Pinpoint the cell where the given text exists, returning its [x, y] midpoint coordinate. 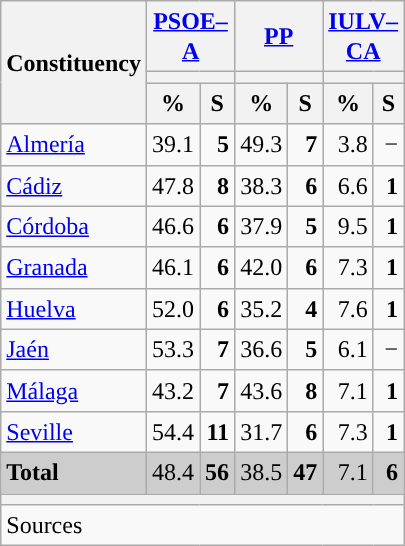
6.1 [348, 350]
Total [74, 472]
7.6 [348, 308]
47.8 [172, 186]
42.0 [262, 268]
31.7 [262, 432]
IULV–CA [364, 36]
38.3 [262, 186]
Constituency [74, 62]
49.3 [262, 144]
46.1 [172, 268]
Sources [202, 526]
6.6 [348, 186]
3.8 [348, 144]
43.6 [262, 390]
54.4 [172, 432]
4 [306, 308]
11 [218, 432]
Jaén [74, 350]
Seville [74, 432]
Córdoba [74, 226]
Granada [74, 268]
48.4 [172, 472]
56 [218, 472]
Málaga [74, 390]
46.6 [172, 226]
36.6 [262, 350]
52.0 [172, 308]
9.5 [348, 226]
Huelva [74, 308]
53.3 [172, 350]
PSOE–A [190, 36]
43.2 [172, 390]
Almería [74, 144]
PP [279, 36]
Cádiz [74, 186]
39.1 [172, 144]
38.5 [262, 472]
37.9 [262, 226]
35.2 [262, 308]
47 [306, 472]
